Determine the (x, y) coordinate at the center of the cell enclosing the given text.  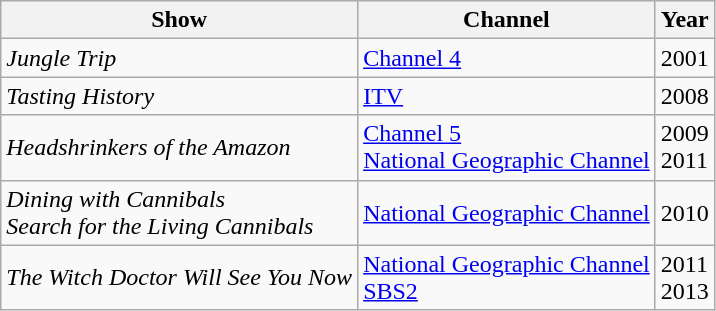
National Geographic ChannelSBS2 (507, 278)
Show (180, 20)
Channel 5National Geographic Channel (507, 148)
ITV (507, 96)
Dining with CannibalsSearch for the Living Cannibals (180, 212)
2008 (684, 96)
Tasting History (180, 96)
Jungle Trip (180, 58)
2001 (684, 58)
Headshrinkers of the Amazon (180, 148)
20112013 (684, 278)
20092011 (684, 148)
Channel (507, 20)
Year (684, 20)
The Witch Doctor Will See You Now (180, 278)
Channel 4 (507, 58)
National Geographic Channel (507, 212)
2010 (684, 212)
